Locate the cell with the specified text and output its (X, Y) center coordinate. 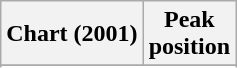
Chart (2001) (72, 34)
Peakposition (189, 34)
